Output the [x, y] coordinate of the center of the cell containing the given text.  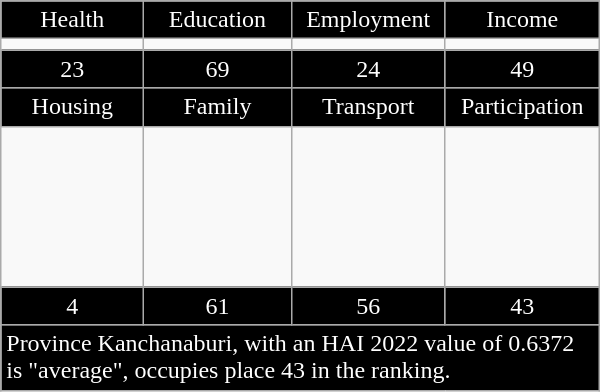
69 [218, 69]
49 [522, 69]
Housing [72, 107]
Participation [522, 107]
23 [72, 69]
4 [72, 306]
Province Kanchanaburi, with an HAI 2022 value of 0.6372 is "average", occupies place 43 in the ranking. [300, 358]
Family [218, 107]
Education [218, 20]
Income [522, 20]
24 [368, 69]
43 [522, 306]
61 [218, 306]
Health [72, 20]
Transport [368, 107]
Employment [368, 20]
56 [368, 306]
